Locate the cell with the specified text and output its (x, y) center coordinate. 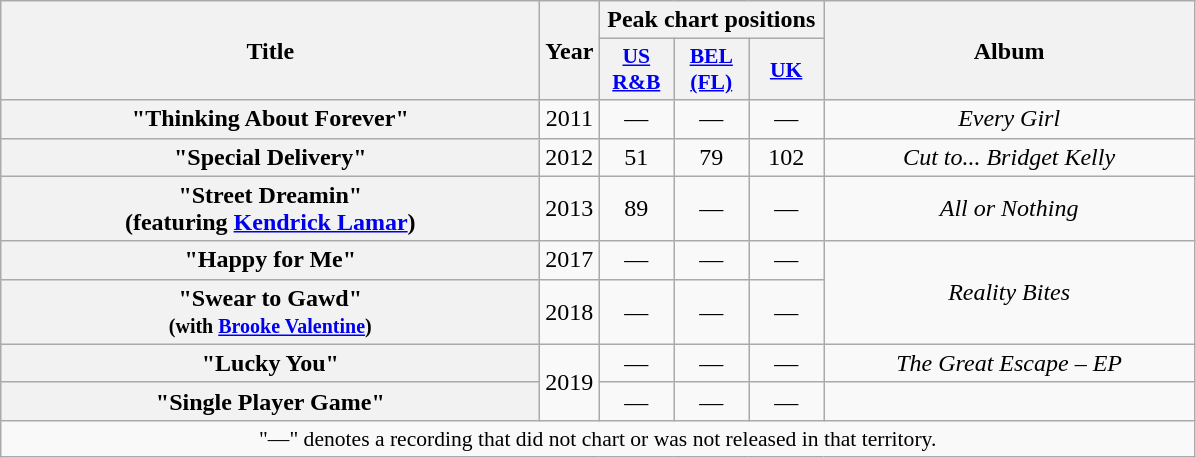
2019 (570, 382)
2017 (570, 260)
"Special Delivery" (270, 157)
2011 (570, 119)
2013 (570, 208)
Peak chart positions (712, 20)
Year (570, 50)
BEL(FL) (712, 70)
51 (636, 157)
UK (786, 70)
All or Nothing (1010, 208)
"—" denotes a recording that did not chart or was not released in that territory. (598, 438)
2018 (570, 312)
"Single Player Game" (270, 401)
"Swear to Gawd"(with Brooke Valentine) (270, 312)
Cut to... Bridget Kelly (1010, 157)
Album (1010, 50)
The Great Escape – EP (1010, 363)
USR&B (636, 70)
102 (786, 157)
Reality Bites (1010, 292)
"Thinking About Forever" (270, 119)
Every Girl (1010, 119)
89 (636, 208)
"Lucky You" (270, 363)
"Happy for Me" (270, 260)
2012 (570, 157)
79 (712, 157)
"Street Dreamin"(featuring Kendrick Lamar) (270, 208)
Title (270, 50)
